Output the [X, Y] coordinate of the center of the cell containing the given text.  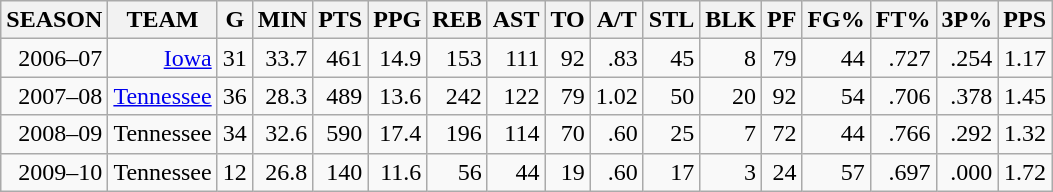
BLK [731, 20]
25 [671, 134]
17.4 [398, 134]
153 [457, 58]
70 [568, 134]
489 [340, 96]
SEASON [54, 20]
A/T [616, 20]
196 [457, 134]
50 [671, 96]
56 [457, 172]
TO [568, 20]
.766 [903, 134]
3 [731, 172]
26.8 [282, 172]
1.45 [1025, 96]
PPS [1025, 20]
590 [340, 134]
PPG [398, 20]
MIN [282, 20]
.83 [616, 58]
20 [731, 96]
122 [516, 96]
AST [516, 20]
PF [782, 20]
461 [340, 58]
TEAM [162, 20]
13.6 [398, 96]
.706 [903, 96]
8 [731, 58]
19 [568, 172]
.292 [967, 134]
Iowa [162, 58]
33.7 [282, 58]
G [234, 20]
3P% [967, 20]
7 [731, 134]
FG% [836, 20]
12 [234, 172]
45 [671, 58]
STL [671, 20]
111 [516, 58]
.727 [903, 58]
.378 [967, 96]
FT% [903, 20]
.697 [903, 172]
28.3 [282, 96]
34 [234, 134]
.000 [967, 172]
PTS [340, 20]
36 [234, 96]
.254 [967, 58]
11.6 [398, 172]
114 [516, 134]
54 [836, 96]
32.6 [282, 134]
31 [234, 58]
REB [457, 20]
24 [782, 172]
242 [457, 96]
17 [671, 172]
2006–07 [54, 58]
14.9 [398, 58]
72 [782, 134]
1.17 [1025, 58]
140 [340, 172]
2007–08 [54, 96]
2008–09 [54, 134]
2009–10 [54, 172]
1.72 [1025, 172]
57 [836, 172]
1.32 [1025, 134]
1.02 [616, 96]
